Return (x, y) of the center of cell containing provided text 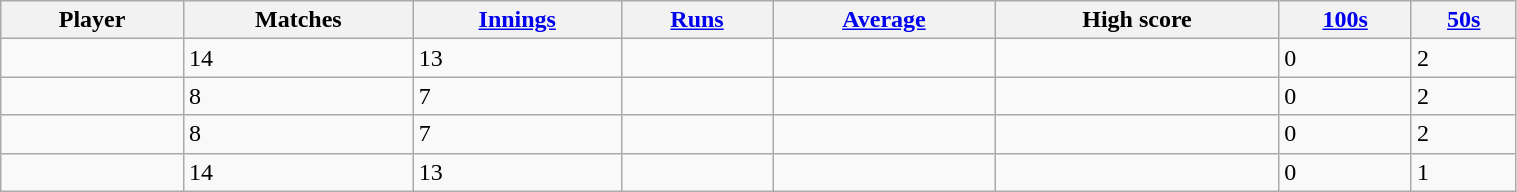
High score (1137, 20)
Innings (517, 20)
50s (1464, 20)
100s (1346, 20)
Runs (697, 20)
Average (884, 20)
1 (1464, 172)
Matches (298, 20)
Player (92, 20)
